Locate the cell with the specified text and output its [X, Y] center coordinate. 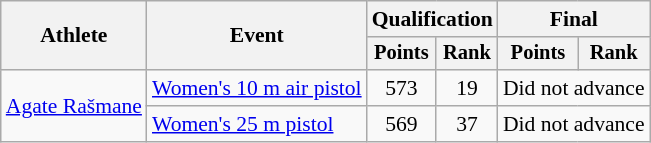
Event [257, 36]
Women's 10 m air pistol [257, 88]
19 [467, 88]
573 [402, 88]
Athlete [74, 36]
Final [574, 19]
Women's 25 m pistol [257, 124]
Qualification [432, 19]
37 [467, 124]
Agate Rašmane [74, 106]
569 [402, 124]
